Scan for the cell matching the given text and deliver its (X, Y) coordinate at center. 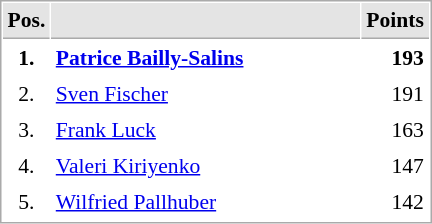
Patrice Bailly-Salins (206, 57)
191 (396, 93)
2. (26, 93)
Pos. (26, 21)
Valeri Kiriyenko (206, 165)
3. (26, 129)
Wilfried Pallhuber (206, 201)
193 (396, 57)
163 (396, 129)
Frank Luck (206, 129)
Sven Fischer (206, 93)
1. (26, 57)
4. (26, 165)
5. (26, 201)
142 (396, 201)
Points (396, 21)
147 (396, 165)
